Find where the given text appears and provide that cell's center as [X, Y] coordinate. 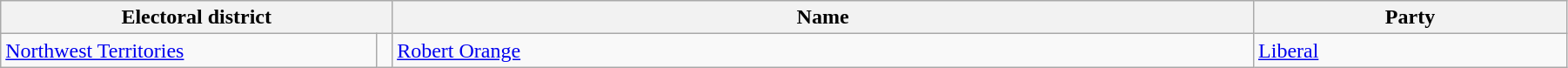
Party [1411, 17]
Name [823, 17]
Electoral district [197, 17]
Liberal [1411, 51]
Robert Orange [823, 51]
Northwest Territories [189, 51]
